Return (X, Y) of the center of cell containing provided text 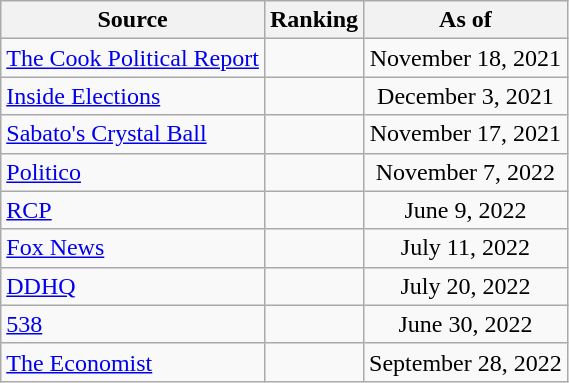
June 30, 2022 (466, 324)
July 20, 2022 (466, 286)
RCP (133, 210)
Inside Elections (133, 96)
November 17, 2021 (466, 134)
Ranking (314, 20)
September 28, 2022 (466, 362)
538 (133, 324)
November 7, 2022 (466, 172)
The Cook Political Report (133, 58)
November 18, 2021 (466, 58)
Fox News (133, 248)
December 3, 2021 (466, 96)
Politico (133, 172)
The Economist (133, 362)
July 11, 2022 (466, 248)
June 9, 2022 (466, 210)
As of (466, 20)
DDHQ (133, 286)
Source (133, 20)
Sabato's Crystal Ball (133, 134)
